Provide the [X, Y] coordinate of the cell's center where the given text is located.  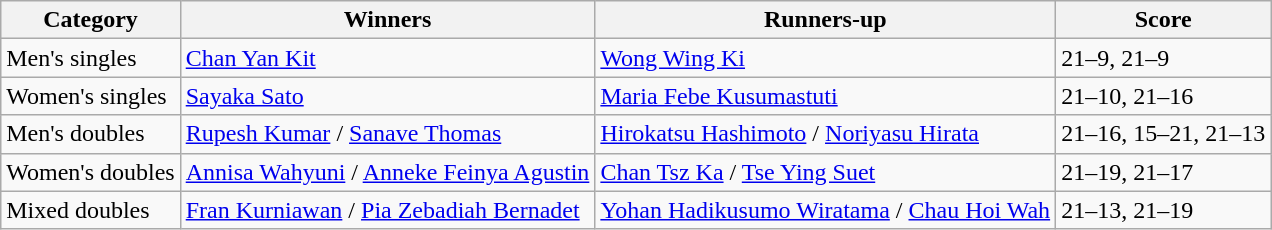
Fran Kurniawan / Pia Zebadiah Bernadet [388, 210]
Rupesh Kumar / Sanave Thomas [388, 134]
Yohan Hadikusumo Wiratama / Chau Hoi Wah [826, 210]
21–13, 21–19 [1164, 210]
Women's doubles [90, 172]
Mixed doubles [90, 210]
Men's singles [90, 58]
Men's doubles [90, 134]
Chan Yan Kit [388, 58]
Maria Febe Kusumastuti [826, 96]
21–19, 21–17 [1164, 172]
21–10, 21–16 [1164, 96]
Category [90, 20]
Wong Wing Ki [826, 58]
21–9, 21–9 [1164, 58]
Sayaka Sato [388, 96]
Annisa Wahyuni / Anneke Feinya Agustin [388, 172]
Chan Tsz Ka / Tse Ying Suet [826, 172]
Hirokatsu Hashimoto / Noriyasu Hirata [826, 134]
Women's singles [90, 96]
Score [1164, 20]
21–16, 15–21, 21–13 [1164, 134]
Runners-up [826, 20]
Winners [388, 20]
